Extract the [X, Y] coordinate from the center of the cell holding the provided text.  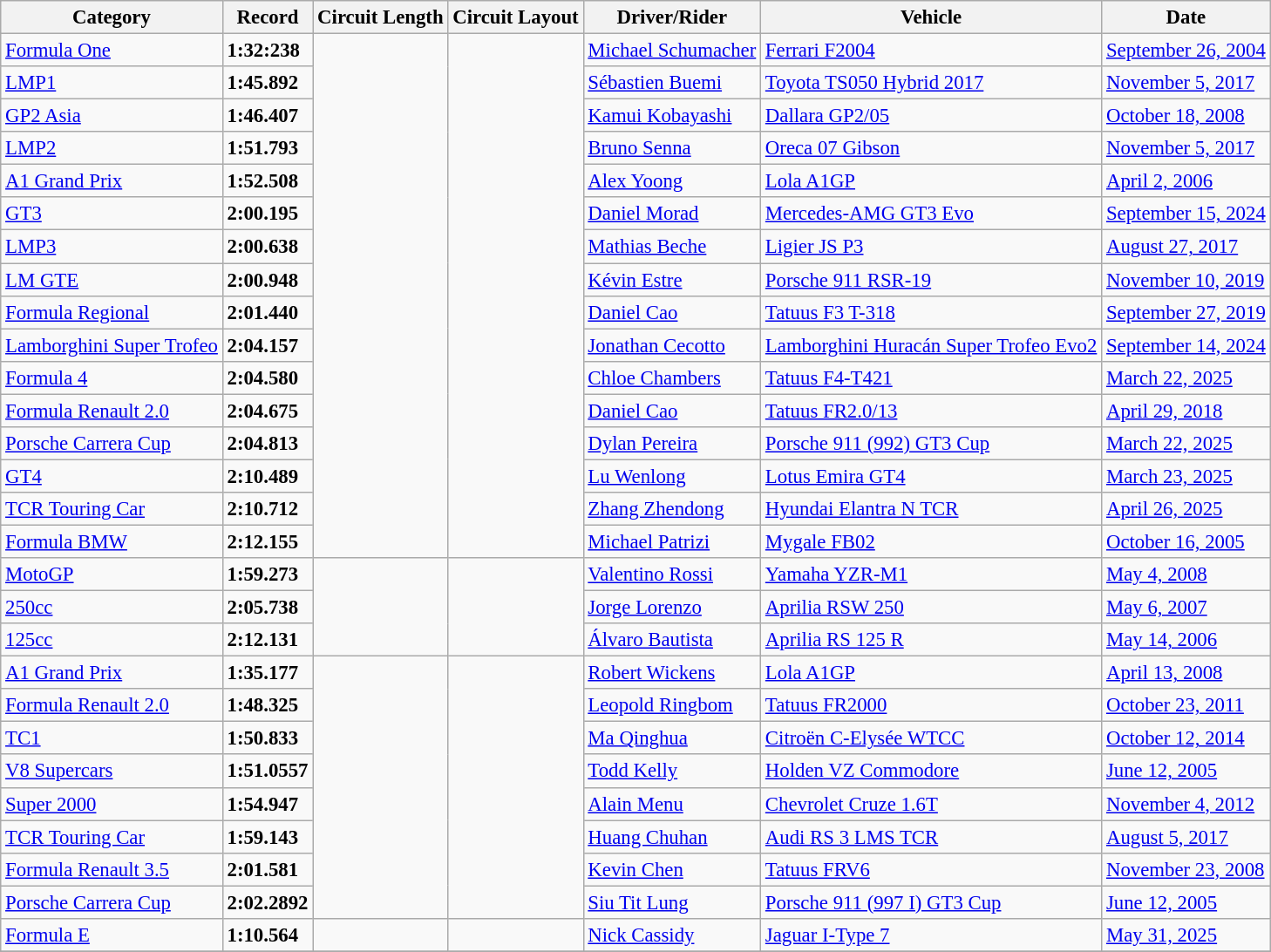
2:04.157 [268, 345]
1:10.564 [268, 935]
September 15, 2024 [1186, 214]
TC1 [112, 738]
Lamborghini Huracán Super Trofeo Evo2 [931, 345]
Tatuus F4-T421 [931, 377]
Ferrari F2004 [931, 51]
Jaguar I-Type 7 [931, 935]
Aprilia RS 125 R [931, 640]
Aprilia RSW 250 [931, 608]
Alain Menu [672, 804]
Kévin Estre [672, 280]
November 4, 2012 [1186, 804]
Michael Patrizi [672, 541]
Lu Wenlong [672, 476]
September 14, 2024 [1186, 345]
Holden VZ Commodore [931, 772]
125cc [112, 640]
1:51.793 [268, 148]
Siu Tit Lung [672, 902]
October 12, 2014 [1186, 738]
1:51.0557 [268, 772]
LMP3 [112, 247]
October 16, 2005 [1186, 541]
1:59.143 [268, 837]
Category [112, 17]
2:01.440 [268, 312]
Hyundai Elantra N TCR [931, 509]
1:50.833 [268, 738]
April 13, 2008 [1186, 673]
Dylan Pereira [672, 444]
Lamborghini Super Trofeo [112, 345]
1:52.508 [268, 181]
GT4 [112, 476]
Álvaro Bautista [672, 640]
1:46.407 [268, 116]
2:00.948 [268, 280]
Todd Kelly [672, 772]
Audi RS 3 LMS TCR [931, 837]
Kamui Kobayashi [672, 116]
2:00.195 [268, 214]
Circuit Length [380, 17]
Oreca 07 Gibson [931, 148]
Mygale FB02 [931, 541]
Dallara GP2/05 [931, 116]
2:00.638 [268, 247]
Record [268, 17]
Tatuus FR2000 [931, 705]
Toyota TS050 Hybrid 2017 [931, 83]
November 23, 2008 [1186, 869]
May 31, 2025 [1186, 935]
Nick Cassidy [672, 935]
2:02.2892 [268, 902]
Date [1186, 17]
Robert Wickens [672, 673]
November 10, 2019 [1186, 280]
Formula E [112, 935]
2:04.813 [268, 444]
LMP2 [112, 148]
GP2 Asia [112, 116]
Formula One [112, 51]
Jorge Lorenzo [672, 608]
1:32:238 [268, 51]
Zhang Zhendong [672, 509]
Daniel Morad [672, 214]
October 18, 2008 [1186, 116]
Tatuus FR2.0/13 [931, 411]
September 27, 2019 [1186, 312]
March 23, 2025 [1186, 476]
2:01.581 [268, 869]
1:54.947 [268, 804]
Ma Qinghua [672, 738]
Tatuus F3 T-318 [931, 312]
August 27, 2017 [1186, 247]
2:04.580 [268, 377]
Formula Regional [112, 312]
2:12.131 [268, 640]
1:48.325 [268, 705]
V8 Supercars [112, 772]
Jonathan Cecotto [672, 345]
September 26, 2004 [1186, 51]
GT3 [112, 214]
Michael Schumacher [672, 51]
LM GTE [112, 280]
Chevrolet Cruze 1.6T [931, 804]
Porsche 911 (992) GT3 Cup [931, 444]
May 6, 2007 [1186, 608]
Porsche 911 (997 I) GT3 Cup [931, 902]
MotoGP [112, 575]
Leopold Ringbom [672, 705]
Huang Chuhan [672, 837]
Sébastien Buemi [672, 83]
2:04.675 [268, 411]
2:05.738 [268, 608]
Citroën C-Elysée WTCC [931, 738]
Super 2000 [112, 804]
Driver/Rider [672, 17]
Mercedes-AMG GT3 Evo [931, 214]
1:59.273 [268, 575]
Porsche 911 RSR-19 [931, 280]
Bruno Senna [672, 148]
Formula BMW [112, 541]
August 5, 2017 [1186, 837]
May 4, 2008 [1186, 575]
Circuit Layout [516, 17]
Chloe Chambers [672, 377]
Mathias Beche [672, 247]
Ligier JS P3 [931, 247]
Yamaha YZR-M1 [931, 575]
April 2, 2006 [1186, 181]
2:10.489 [268, 476]
Tatuus FRV6 [931, 869]
Formula 4 [112, 377]
1:45.892 [268, 83]
Formula Renault 3.5 [112, 869]
LMP1 [112, 83]
April 29, 2018 [1186, 411]
October 23, 2011 [1186, 705]
Alex Yoong [672, 181]
April 26, 2025 [1186, 509]
2:12.155 [268, 541]
Vehicle [931, 17]
1:35.177 [268, 673]
May 14, 2006 [1186, 640]
Lotus Emira GT4 [931, 476]
250cc [112, 608]
Valentino Rossi [672, 575]
2:10.712 [268, 509]
Kevin Chen [672, 869]
